Scan for the cell matching the given text and deliver its [x, y] coordinate at center. 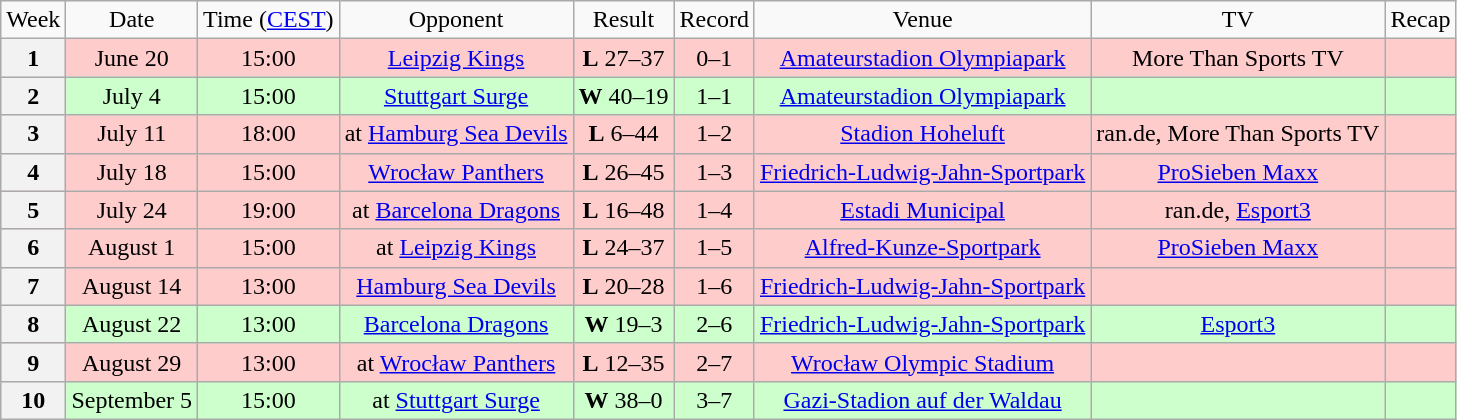
Estadi Municipal [922, 210]
19:00 [269, 210]
ran.de, Esport3 [1238, 210]
7 [34, 286]
L 24–37 [624, 248]
5 [34, 210]
Venue [922, 20]
Alfred-Kunze-Sportpark [922, 248]
L 12–35 [624, 362]
at Leipzig Kings [456, 248]
2 [34, 96]
ran.de, More Than Sports TV [1238, 134]
Wrocław Olympic Stadium [922, 362]
4 [34, 172]
L 26–45 [624, 172]
L 27–37 [624, 58]
1–1 [714, 96]
Recap [1420, 20]
Barcelona Dragons [456, 324]
Gazi-Stadion auf der Waldau [922, 400]
L 20–28 [624, 286]
August 29 [132, 362]
6 [34, 248]
September 5 [132, 400]
Stuttgart Surge [456, 96]
18:00 [269, 134]
1–3 [714, 172]
1–6 [714, 286]
More Than Sports TV [1238, 58]
Esport3 [1238, 324]
Opponent [456, 20]
W 40–19 [624, 96]
1–2 [714, 134]
Wrocław Panthers [456, 172]
10 [34, 400]
L 6–44 [624, 134]
at Barcelona Dragons [456, 210]
Hamburg Sea Devils [456, 286]
at Hamburg Sea Devils [456, 134]
8 [34, 324]
July 24 [132, 210]
July 4 [132, 96]
W 19–3 [624, 324]
Time (CEST) [269, 20]
1–5 [714, 248]
1–4 [714, 210]
Week [34, 20]
Stadion Hoheluft [922, 134]
0–1 [714, 58]
Record [714, 20]
July 18 [132, 172]
3–7 [714, 400]
9 [34, 362]
August 1 [132, 248]
2–6 [714, 324]
at Stuttgart Surge [456, 400]
June 20 [132, 58]
3 [34, 134]
July 11 [132, 134]
Result [624, 20]
Leipzig Kings [456, 58]
August 22 [132, 324]
W 38–0 [624, 400]
2–7 [714, 362]
Date [132, 20]
1 [34, 58]
August 14 [132, 286]
TV [1238, 20]
at Wrocław Panthers [456, 362]
L 16–48 [624, 210]
